Pinpoint the cell where the given text exists, returning its [x, y] midpoint coordinate. 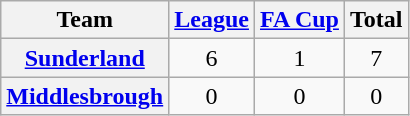
Middlesbrough [85, 96]
Team [85, 20]
FA Cup [299, 20]
6 [212, 58]
Sunderland [85, 58]
1 [299, 58]
7 [376, 58]
Total [376, 20]
League [212, 20]
